Provide the [X, Y] coordinate of the cell's center where the given text is located.  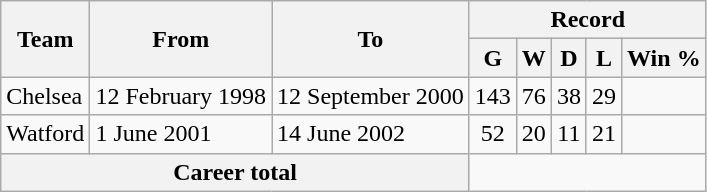
52 [492, 134]
G [492, 58]
14 June 2002 [371, 134]
12 February 1998 [181, 96]
From [181, 39]
Win % [664, 58]
To [371, 39]
143 [492, 96]
Career total [236, 172]
Watford [46, 134]
38 [568, 96]
29 [604, 96]
1 June 2001 [181, 134]
W [534, 58]
Team [46, 39]
76 [534, 96]
L [604, 58]
D [568, 58]
12 September 2000 [371, 96]
11 [568, 134]
20 [534, 134]
Record [588, 20]
Chelsea [46, 96]
21 [604, 134]
